Capture the cell that displays the provided text and extract its (X, Y) central coordinate. 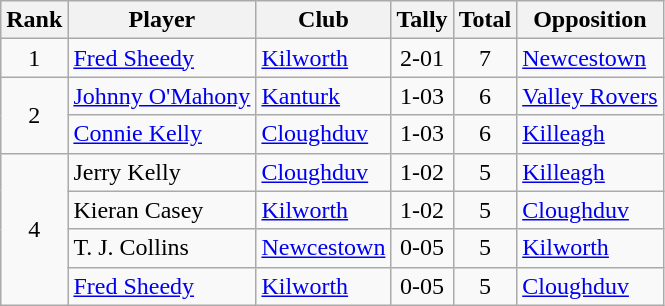
Valley Rovers (590, 96)
Club (324, 20)
Total (485, 20)
T. J. Collins (162, 248)
2-01 (422, 58)
Johnny O'Mahony (162, 96)
4 (34, 229)
Kieran Casey (162, 210)
7 (485, 58)
Rank (34, 20)
Connie Kelly (162, 134)
1 (34, 58)
Kanturk (324, 96)
Opposition (590, 20)
Player (162, 20)
Tally (422, 20)
Jerry Kelly (162, 172)
2 (34, 115)
